Output the (x, y) coordinate of the center of the cell containing the given text.  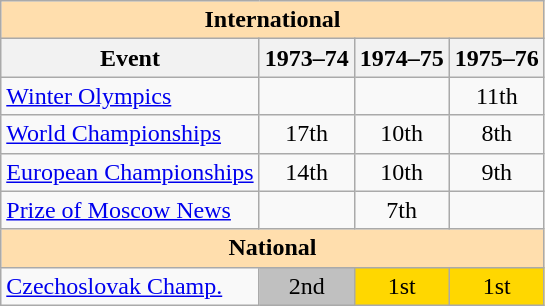
Prize of Moscow News (130, 210)
Czechoslovak Champ. (130, 286)
1974–75 (402, 58)
2nd (306, 286)
1973–74 (306, 58)
9th (496, 172)
11th (496, 96)
International (273, 20)
17th (306, 134)
8th (496, 134)
7th (402, 210)
Event (130, 58)
European Championships (130, 172)
14th (306, 172)
Winter Olympics (130, 96)
National (273, 248)
1975–76 (496, 58)
World Championships (130, 134)
